Provide the (X, Y) coordinate of the cell's center where the given text is located.  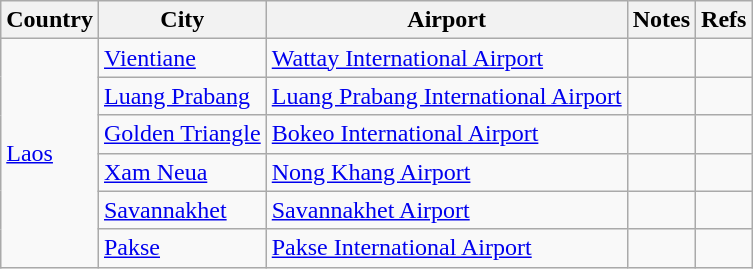
Golden Triangle (182, 134)
Savannakhet Airport (446, 210)
Luang Prabang International Airport (446, 96)
Vientiane (182, 58)
Nong Khang Airport (446, 172)
Wattay International Airport (446, 58)
Airport (446, 20)
Laos (50, 153)
Savannakhet (182, 210)
Luang Prabang (182, 96)
Pakse (182, 248)
Notes (661, 20)
Refs (724, 20)
Country (50, 20)
Xam Neua (182, 172)
Bokeo International Airport (446, 134)
Pakse International Airport (446, 248)
City (182, 20)
